For the text-containing cell, return its midpoint in (X, Y) coordinate format. 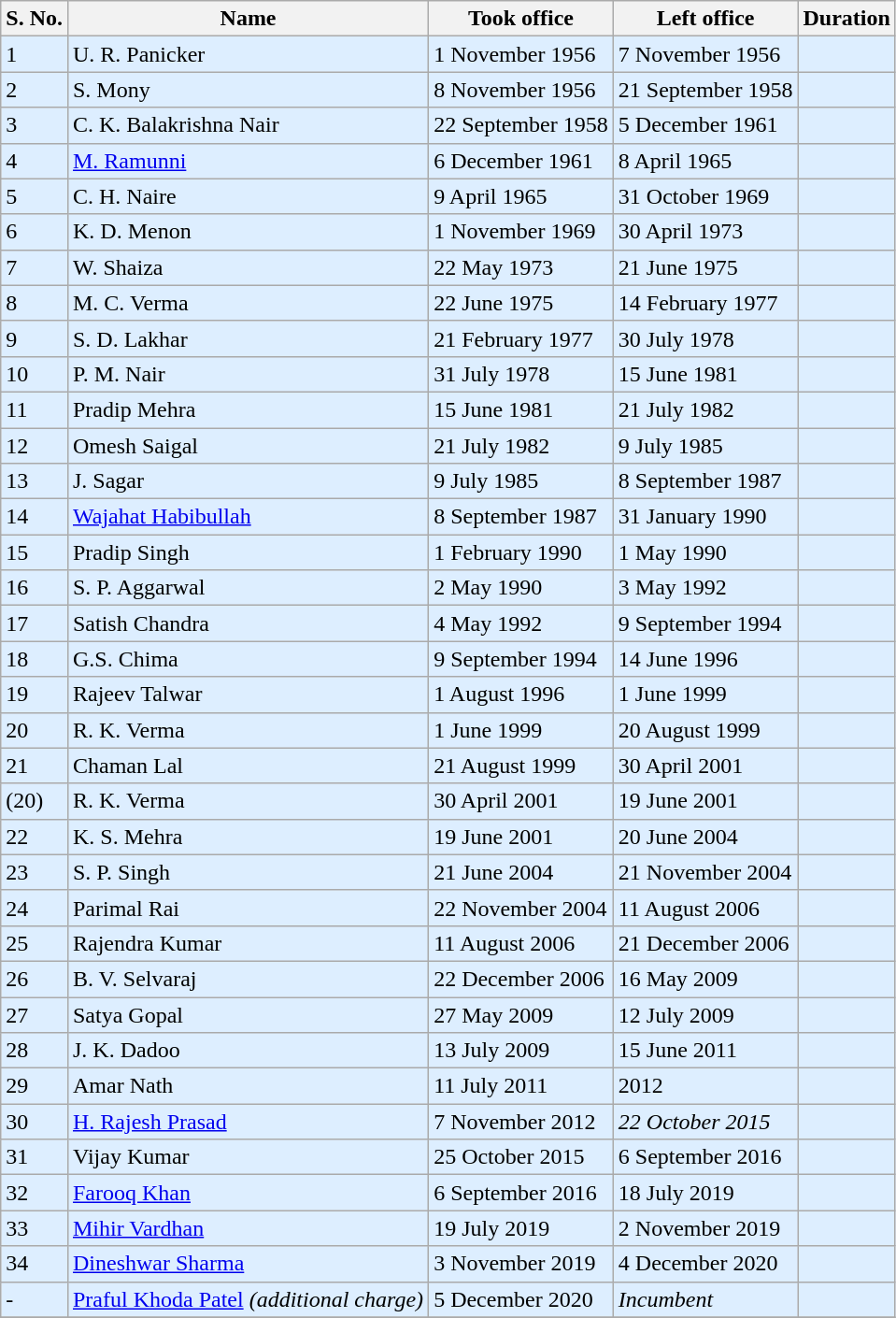
Parimal Rai (248, 908)
2 November 2019 (705, 1228)
30 April 1973 (705, 232)
Pradip Mehra (248, 409)
6 December 1961 (521, 161)
28 (35, 1051)
M. Ramunni (248, 161)
Farooq Khan (248, 1193)
Name (248, 19)
Duration (846, 19)
Chaman Lal (248, 766)
21 November 2004 (705, 872)
10 (35, 374)
Wajahat Habibullah (248, 517)
5 December 2020 (521, 1299)
25 (35, 943)
21 February 1977 (521, 338)
Left office (705, 19)
Mihir Vardhan (248, 1228)
5 (35, 196)
21 (35, 766)
K. D. Menon (248, 232)
5 December 1961 (705, 125)
Satish Chandra (248, 623)
J. Sagar (248, 481)
8 (35, 303)
C. K. Balakrishna Nair (248, 125)
8 April 1965 (705, 161)
1 November 1956 (521, 54)
W. Shaiza (248, 267)
12 July 2009 (705, 1014)
8 November 1956 (521, 90)
22 October 2015 (705, 1122)
11 (35, 409)
34 (35, 1264)
16 May 2009 (705, 979)
20 August 1999 (705, 730)
30 July 1978 (705, 338)
20 (35, 730)
21 December 2006 (705, 943)
7 November 2012 (521, 1122)
18 (35, 659)
9 April 1965 (521, 196)
2 (35, 90)
1 November 1969 (521, 232)
22 June 1975 (521, 303)
3 November 2019 (521, 1264)
19 July 2019 (521, 1228)
(20) (35, 801)
21 June 1975 (705, 267)
S. P. Singh (248, 872)
22 (35, 837)
K. S. Mehra (248, 837)
22 December 2006 (521, 979)
Praful Khoda Patel (additional charge) (248, 1299)
27 May 2009 (521, 1014)
4 (35, 161)
15 June 2011 (705, 1051)
31 July 1978 (521, 374)
13 (35, 481)
21 August 1999 (521, 766)
6 (35, 232)
P. M. Nair (248, 374)
Rajeev Talwar (248, 695)
27 (35, 1014)
11 July 2011 (521, 1086)
S. P. Aggarwal (248, 588)
Vijay Kumar (248, 1157)
33 (35, 1228)
31 October 1969 (705, 196)
12 (35, 446)
20 June 2004 (705, 837)
Omesh Saigal (248, 446)
2012 (705, 1086)
4 December 2020 (705, 1264)
3 May 1992 (705, 588)
15 (35, 552)
Incumbent (705, 1299)
21 September 1958 (705, 90)
J. K. Dadoo (248, 1051)
9 (35, 338)
1 February 1990 (521, 552)
Pradip Singh (248, 552)
2 May 1990 (521, 588)
C. H. Naire (248, 196)
21 June 2004 (521, 872)
14 (35, 517)
M. C. Verma (248, 303)
13 July 2009 (521, 1051)
22 November 2004 (521, 908)
30 (35, 1122)
7 November 1956 (705, 54)
- (35, 1299)
29 (35, 1086)
4 May 1992 (521, 623)
1 August 1996 (521, 695)
Amar Nath (248, 1086)
7 (35, 267)
19 (35, 695)
22 September 1958 (521, 125)
1 May 1990 (705, 552)
Satya Gopal (248, 1014)
S. D. Lakhar (248, 338)
G.S. Chima (248, 659)
14 June 1996 (705, 659)
32 (35, 1193)
Took office (521, 19)
26 (35, 979)
U. R. Panicker (248, 54)
B. V. Selvaraj (248, 979)
24 (35, 908)
S. No. (35, 19)
Dineshwar Sharma (248, 1264)
Rajendra Kumar (248, 943)
16 (35, 588)
1 (35, 54)
25 October 2015 (521, 1157)
S. Mony (248, 90)
3 (35, 125)
17 (35, 623)
18 July 2019 (705, 1193)
31 January 1990 (705, 517)
H. Rajesh Prasad (248, 1122)
22 May 1973 (521, 267)
14 February 1977 (705, 303)
31 (35, 1157)
23 (35, 872)
